Return (X, Y) of the center of cell containing provided text 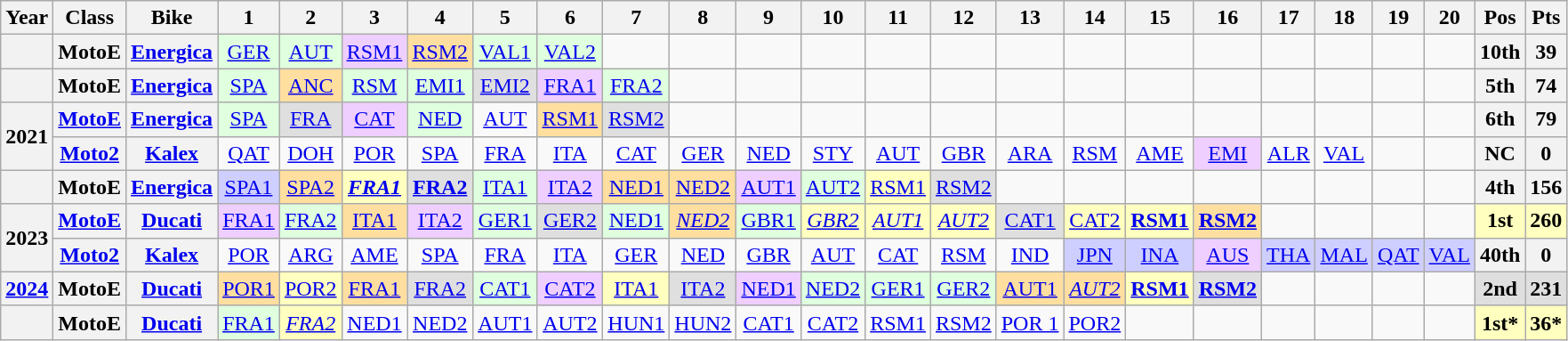
13 (1030, 18)
SPA1 (249, 187)
39 (1546, 52)
HUN2 (703, 322)
MAL (1344, 255)
JPN (1095, 255)
GBR1 (768, 221)
AUS (1227, 255)
20 (1450, 18)
Pos (1500, 18)
Class (90, 18)
2021 (27, 136)
EMI2 (505, 85)
THA (1289, 255)
36* (1546, 322)
POR 1 (1030, 322)
Bike (173, 18)
STY (832, 153)
INA (1160, 255)
231 (1546, 288)
16 (1227, 18)
ARA (1030, 153)
ANC (310, 85)
SPA2 (310, 187)
74 (1546, 85)
GBR2 (832, 221)
EMI (1227, 153)
ARG (310, 255)
DOH (310, 153)
18 (1344, 18)
1 (249, 18)
5 (505, 18)
VAL2 (570, 52)
1st (1500, 221)
4th (1500, 187)
6 (570, 18)
HUN1 (637, 322)
IND (1030, 255)
5th (1500, 85)
10th (1500, 52)
79 (1546, 119)
40th (1500, 255)
2023 (27, 238)
EMI1 (440, 85)
Year (27, 18)
2 (310, 18)
260 (1546, 221)
14 (1095, 18)
1st* (1500, 322)
VAL1 (505, 52)
7 (637, 18)
2024 (27, 288)
3 (374, 18)
8 (703, 18)
4 (440, 18)
156 (1546, 187)
17 (1289, 18)
ALR (1289, 153)
11 (898, 18)
10 (832, 18)
12 (963, 18)
2nd (1500, 288)
6th (1500, 119)
15 (1160, 18)
POR1 (249, 288)
Pts (1546, 18)
9 (768, 18)
19 (1398, 18)
NC (1500, 153)
